Identify which cell holds the provided text, then report its (x, y) central coordinate. 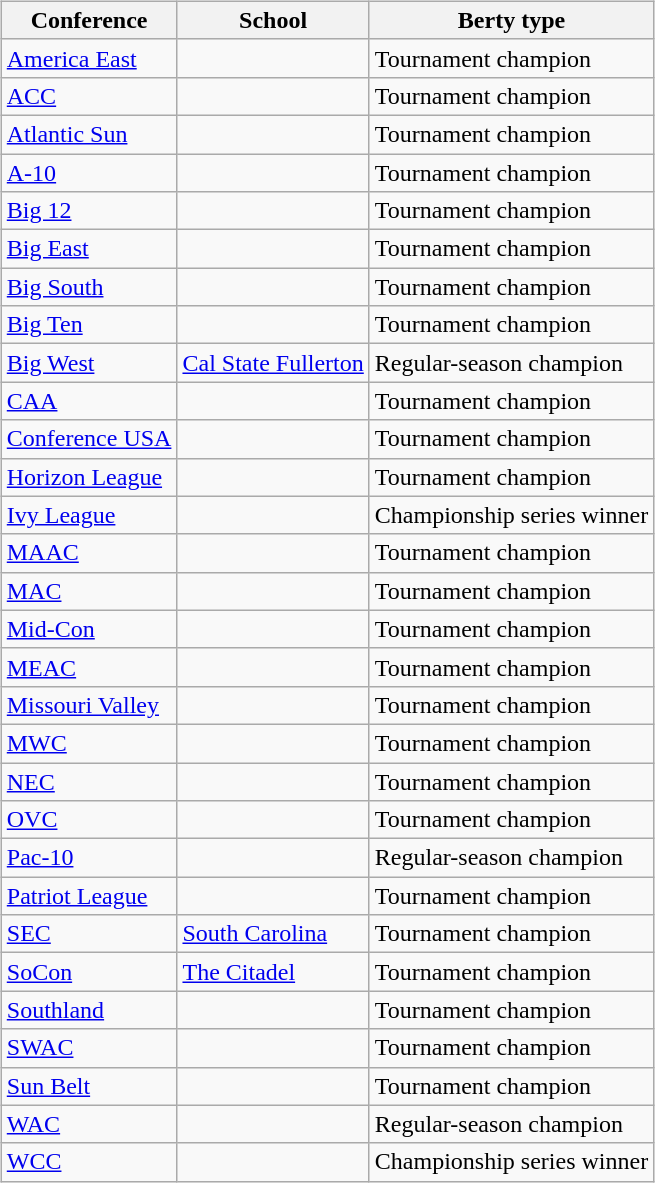
Mid-Con (89, 629)
MAC (89, 591)
Conference (89, 20)
South Carolina (273, 934)
Sun Belt (89, 1086)
SWAC (89, 1048)
ACC (89, 96)
SEC (89, 934)
Atlantic Sun (89, 134)
Big 12 (89, 211)
MAAC (89, 553)
SoCon (89, 972)
MEAC (89, 667)
Conference USA (89, 439)
Cal State Fullerton (273, 363)
America East (89, 58)
Southland (89, 1010)
WCC (89, 1162)
The Citadel (273, 972)
WAC (89, 1124)
Big East (89, 249)
Horizon League (89, 477)
A-10 (89, 173)
Ivy League (89, 515)
Big West (89, 363)
Berty type (511, 20)
Big Ten (89, 325)
MWC (89, 743)
CAA (89, 401)
Patriot League (89, 896)
Big South (89, 287)
NEC (89, 781)
School (273, 20)
OVC (89, 820)
Pac-10 (89, 858)
Missouri Valley (89, 705)
